Scan for the cell matching the given text and deliver its [X, Y] coordinate at center. 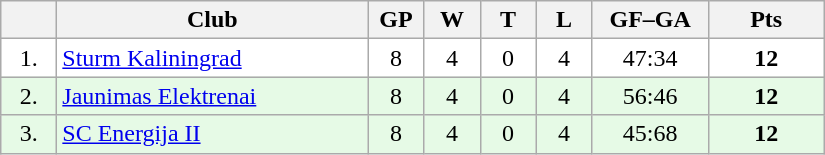
GP [396, 20]
Pts [766, 20]
47:34 [650, 58]
SC Energija II [212, 134]
45:68 [650, 134]
Sturm Kaliningrad [212, 58]
Jaunimas Elektrenai [212, 96]
W [452, 20]
1. [29, 58]
L [564, 20]
2. [29, 96]
Club [212, 20]
3. [29, 134]
T [508, 20]
56:46 [650, 96]
GF–GA [650, 20]
